Determine the (X, Y) coordinate at the center of the cell enclosing the given text.  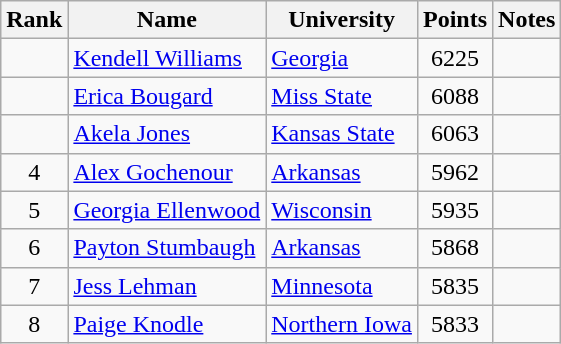
Kansas State (342, 134)
Payton Stumbaugh (167, 248)
5835 (454, 286)
Alex Gochenour (167, 172)
Georgia (342, 58)
5935 (454, 210)
5868 (454, 248)
Notes (527, 20)
5962 (454, 172)
Rank (34, 20)
8 (34, 324)
Miss State (342, 96)
6 (34, 248)
5833 (454, 324)
6063 (454, 134)
6088 (454, 96)
Wisconsin (342, 210)
Erica Bougard (167, 96)
Georgia Ellenwood (167, 210)
University (342, 20)
Kendell Williams (167, 58)
Akela Jones (167, 134)
Paige Knodle (167, 324)
Name (167, 20)
5 (34, 210)
7 (34, 286)
Points (454, 20)
Jess Lehman (167, 286)
Northern Iowa (342, 324)
Minnesota (342, 286)
4 (34, 172)
6225 (454, 58)
